Determine the [x, y] coordinate at the center of the cell enclosing the given text.  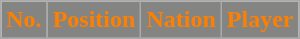
Position [94, 20]
No. [24, 20]
Nation [181, 20]
Player [260, 20]
